Determine the [x, y] coordinate at the center of the cell enclosing the given text.  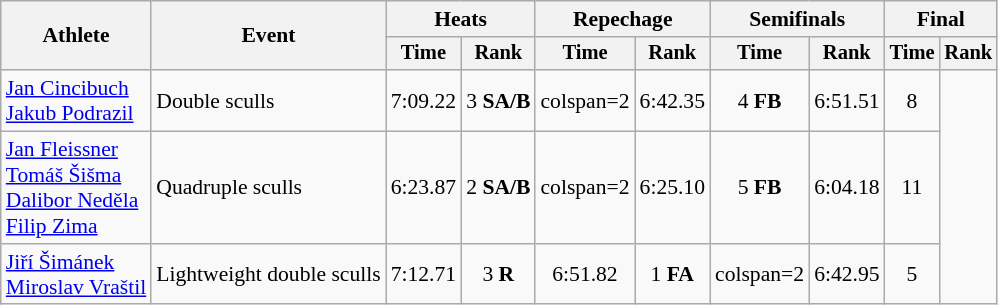
6:42.95 [846, 274]
8 [912, 100]
Jan FleissnerTomáš ŠišmaDalibor NedělaFilip Zima [76, 188]
Quadruple sculls [268, 188]
Event [268, 36]
6:25.10 [672, 188]
4 FB [760, 100]
Repechage [622, 19]
6:42.35 [672, 100]
5 FB [760, 188]
6:51.51 [846, 100]
Athlete [76, 36]
7:12.71 [424, 274]
Jan CincibuchJakub Podrazil [76, 100]
6:04.18 [846, 188]
6:23.87 [424, 188]
3 SA/B [498, 100]
2 SA/B [498, 188]
7:09.22 [424, 100]
Heats [461, 19]
1 FA [672, 274]
Semifinals [798, 19]
Jiří ŠimánekMiroslav Vraštil [76, 274]
6:51.82 [584, 274]
Lightweight double sculls [268, 274]
3 R [498, 274]
Final [941, 19]
Double sculls [268, 100]
5 [912, 274]
11 [912, 188]
